Return the (X, Y) coordinate for the center point of the cell that contains the specified text.  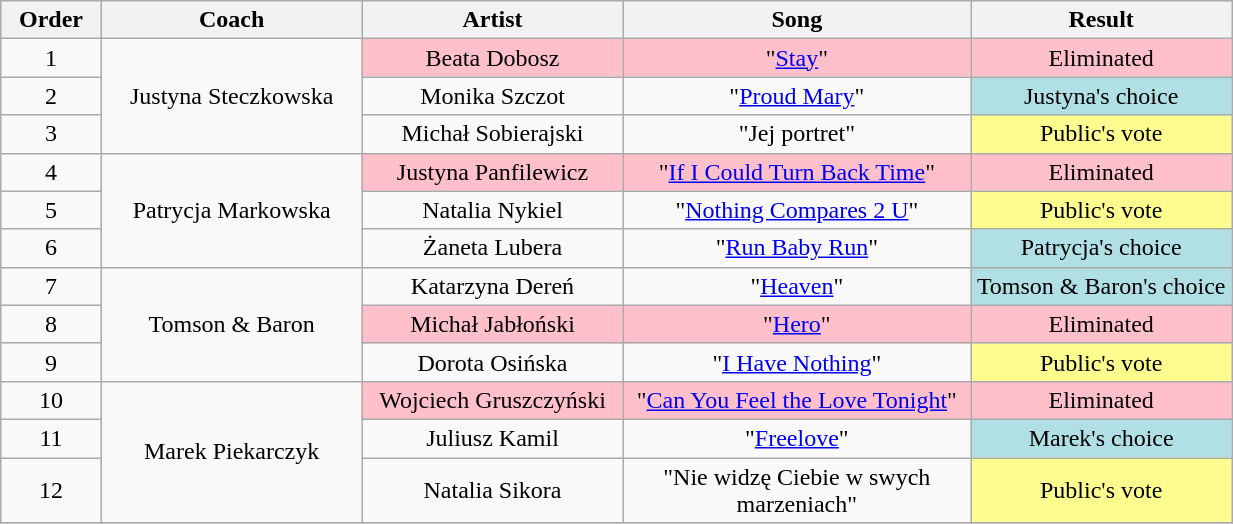
Justyna Steczkowska (232, 96)
10 (51, 400)
Katarzyna Dereń (492, 286)
2 (51, 96)
Justyna's choice (1102, 96)
"Hero" (797, 324)
Żaneta Lubera (492, 248)
"Run Baby Run" (797, 248)
"Nothing Compares 2 U" (797, 210)
Juliusz Kamil (492, 438)
Coach (232, 20)
Michał Jabłoński (492, 324)
Michał Sobierajski (492, 134)
8 (51, 324)
7 (51, 286)
"Stay" (797, 58)
Patrycja's choice (1102, 248)
Artist (492, 20)
Marek Piekarczyk (232, 452)
3 (51, 134)
Wojciech Gruszczyński (492, 400)
Monika Szczot (492, 96)
12 (51, 490)
Order (51, 20)
"Can You Feel the Love Tonight" (797, 400)
Patrycja Markowska (232, 210)
11 (51, 438)
9 (51, 362)
"Heaven" (797, 286)
6 (51, 248)
"If I Could Turn Back Time" (797, 172)
Result (1102, 20)
"I Have Nothing" (797, 362)
Natalia Sikora (492, 490)
"Freelove" (797, 438)
5 (51, 210)
"Jej portret" (797, 134)
"Nie widzę Ciebie w swych marzeniach" (797, 490)
1 (51, 58)
Marek's choice (1102, 438)
Beata Dobosz (492, 58)
"Proud Mary" (797, 96)
4 (51, 172)
Justyna Panfilewicz (492, 172)
Song (797, 20)
Tomson & Baron (232, 324)
Dorota Osińska (492, 362)
Natalia Nykiel (492, 210)
Tomson & Baron's choice (1102, 286)
